From the cell containing the given text, extract its center point as [x, y] coordinate. 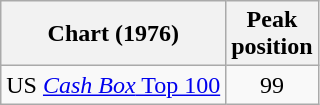
99 [272, 85]
Peakposition [272, 34]
Chart (1976) [114, 34]
US Cash Box Top 100 [114, 85]
